Determine the [x, y] coordinate at the center of the cell enclosing the given text.  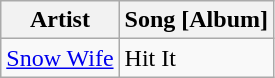
Song [Album] [196, 20]
Snow Wife [60, 58]
Artist [60, 20]
Hit It [196, 58]
